Identify which cell holds the provided text, then report its (X, Y) central coordinate. 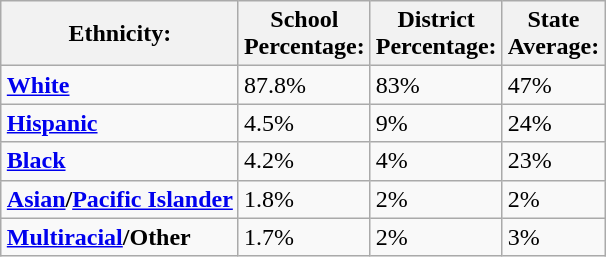
1.8% (304, 199)
SchoolPercentage: (304, 34)
3% (554, 237)
47% (554, 85)
4.2% (304, 161)
1.7% (304, 237)
4.5% (304, 123)
Multiracial/Other (120, 237)
StateAverage: (554, 34)
Ethnicity: (120, 34)
24% (554, 123)
White (120, 85)
Asian/Pacific Islander (120, 199)
Hispanic (120, 123)
DistrictPercentage: (436, 34)
87.8% (304, 85)
83% (436, 85)
23% (554, 161)
9% (436, 123)
Black (120, 161)
4% (436, 161)
